Return the [x, y] coordinate for the center point of the cell that contains the specified text.  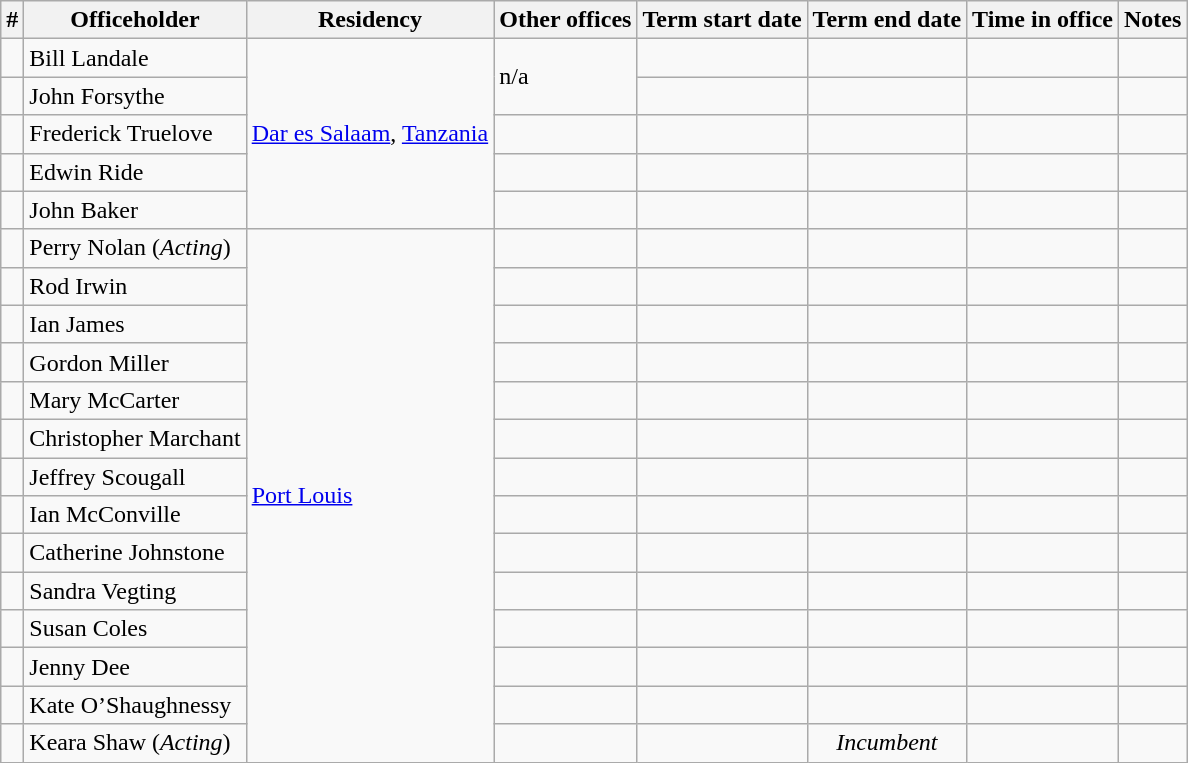
Incumbent [887, 743]
Jeffrey Scougall [135, 477]
Notes [1153, 20]
Time in office [1043, 20]
Edwin Ride [135, 172]
Gordon Miller [135, 362]
Kate O’Shaughnessy [135, 705]
Ian James [135, 324]
Residency [370, 20]
Officeholder [135, 20]
Term end date [887, 20]
Ian McConville [135, 515]
Term start date [722, 20]
Catherine Johnstone [135, 553]
Port Louis [370, 496]
Perry Nolan (Acting) [135, 248]
Rod Irwin [135, 286]
John Baker [135, 210]
Dar es Salaam, Tanzania [370, 134]
n/a [566, 77]
Susan Coles [135, 629]
# [12, 20]
Keara Shaw (Acting) [135, 743]
Jenny Dee [135, 667]
Bill Landale [135, 58]
Christopher Marchant [135, 438]
John Forsythe [135, 96]
Sandra Vegting [135, 591]
Mary McCarter [135, 400]
Other offices [566, 20]
Frederick Truelove [135, 134]
